Identify which cell holds the provided text, then report its (x, y) central coordinate. 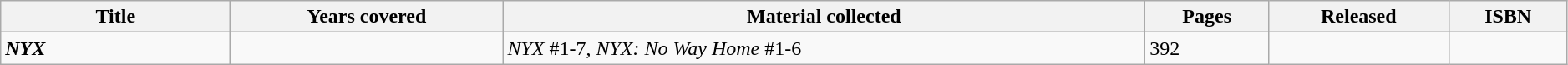
NYX #1-7, NYX: No Way Home #1-6 (824, 48)
Pages (1207, 17)
392 (1207, 48)
Title (115, 17)
ISBN (1508, 17)
NYX (115, 48)
Released (1359, 17)
Material collected (824, 17)
Years covered (367, 17)
